From the cell containing the given text, extract its center point as (X, Y) coordinate. 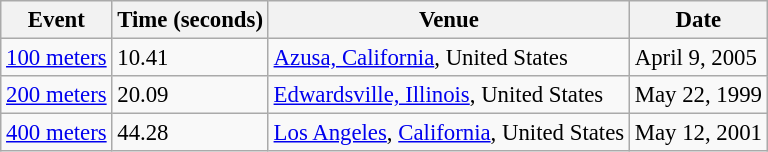
April 9, 2005 (698, 58)
20.09 (190, 95)
May 12, 2001 (698, 133)
10.41 (190, 58)
44.28 (190, 133)
Date (698, 20)
200 meters (56, 95)
Edwardsville, Illinois, United States (448, 95)
Venue (448, 20)
Time (seconds) (190, 20)
400 meters (56, 133)
May 22, 1999 (698, 95)
100 meters (56, 58)
Azusa, California, United States (448, 58)
Los Angeles, California, United States (448, 133)
Event (56, 20)
